Provide the (X, Y) coordinate of the cell's center where the given text is located.  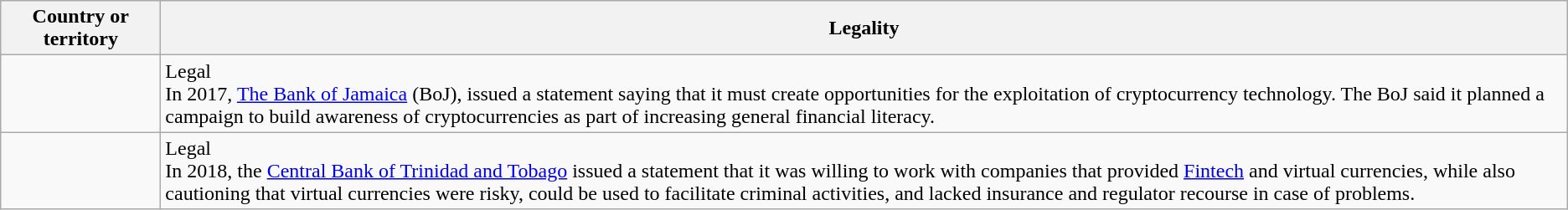
Country or territory (80, 28)
Legality (864, 28)
